Scan for the cell matching the given text and deliver its (X, Y) coordinate at center. 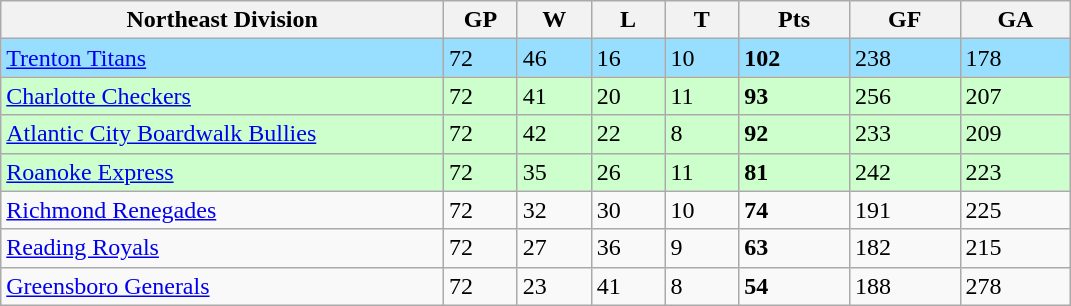
178 (1016, 58)
54 (794, 286)
T (702, 20)
209 (1016, 134)
30 (628, 210)
Pts (794, 20)
Atlantic City Boardwalk Bullies (222, 134)
207 (1016, 96)
223 (1016, 172)
191 (904, 210)
Greensboro Generals (222, 286)
Richmond Renegades (222, 210)
Charlotte Checkers (222, 96)
42 (554, 134)
225 (1016, 210)
GA (1016, 20)
Roanoke Express (222, 172)
W (554, 20)
Trenton Titans (222, 58)
20 (628, 96)
233 (904, 134)
27 (554, 248)
74 (794, 210)
Northeast Division (222, 20)
215 (1016, 248)
81 (794, 172)
102 (794, 58)
35 (554, 172)
278 (1016, 286)
63 (794, 248)
188 (904, 286)
GF (904, 20)
238 (904, 58)
GP (481, 20)
92 (794, 134)
93 (794, 96)
L (628, 20)
182 (904, 248)
Reading Royals (222, 248)
256 (904, 96)
36 (628, 248)
9 (702, 248)
16 (628, 58)
32 (554, 210)
242 (904, 172)
22 (628, 134)
26 (628, 172)
23 (554, 286)
46 (554, 58)
